Scan for the cell matching the given text and deliver its [X, Y] coordinate at center. 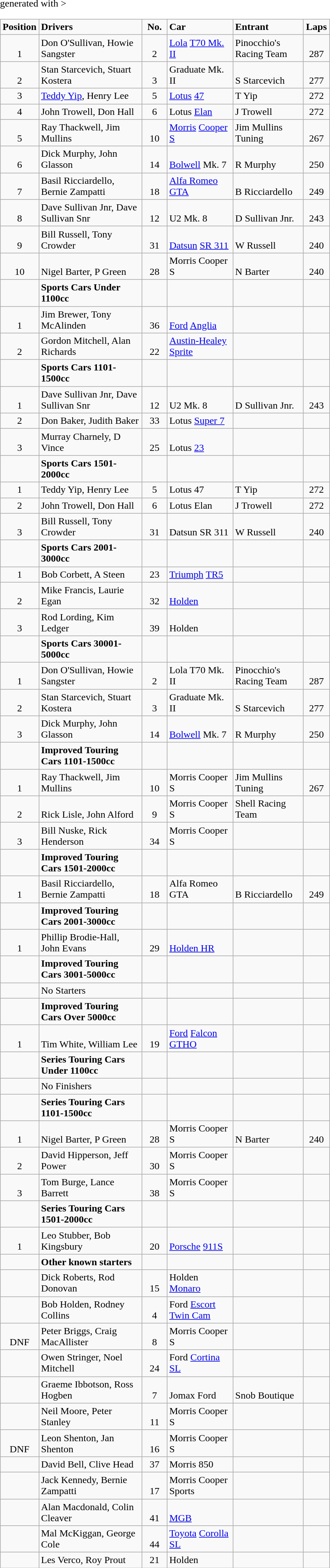
Leon Shenton, Jan Shenton [90, 1443]
Rod Lording, Kim Ledger [90, 622]
34 [154, 836]
Sports Cars 2001-3000cc [90, 553]
Morris 850 [200, 1464]
Improved Touring Cars 1501-2000cc [90, 862]
Jomax Ford [200, 1390]
Ford Cortina SL [200, 1363]
Mal McKiggan, George Cole [90, 1539]
Bob Corbett, A Steen [90, 574]
30 [154, 1161]
Lotus 23 [200, 442]
Peter Briggs, Craig MacAllister [90, 1337]
Murray Charnely, D Vince [90, 442]
Leo Stubber, Bob Kingsbury [90, 1241]
No Finishers [90, 1086]
36 [154, 319]
Series Touring Cars 1101-1500cc [90, 1107]
41 [154, 1512]
Ford Falcon GTHO [200, 1038]
Tim White, William Lee [90, 1038]
Shell Racing Team [268, 809]
17 [154, 1485]
Jack Kennedy, Bernie Zampatti [90, 1485]
Sports Cars 30001-5000cc [90, 649]
Improved Touring Cars 3001-5000cc [90, 969]
Bob Holden, Rodney Collins [90, 1310]
Entrant [268, 27]
Jim Brewer, Tony McAlinden [90, 319]
MGB [200, 1512]
39 [154, 622]
David Hipperson, Jeff Power [90, 1161]
Improved Touring Cars 2001-3000cc [90, 916]
Series Touring Cars 1501-2000cc [90, 1214]
25 [154, 442]
21 [154, 1560]
Improved Touring Cars 1101-1500cc [90, 756]
David Bell, Clive Head [90, 1464]
Drivers [90, 27]
Laps [316, 27]
Alan Macdonald, Colin Cleaver [90, 1512]
Owen Stringer, Noel Mitchell [90, 1363]
22 [154, 346]
Les Verco, Roy Prout [90, 1560]
32 [154, 596]
Holden HR [200, 943]
Phillip Brodie-Hall, John Evans [90, 943]
No Starters [90, 990]
11 [154, 1416]
Improved Touring Cars Over 5000cc [90, 1012]
Don Baker, Judith Baker [90, 421]
38 [154, 1187]
Morris Cooper Sports [200, 1485]
Gordon Mitchell, Alan Richards [90, 346]
Ford Escort Twin Cam [200, 1310]
Holden Monaro [200, 1283]
23 [154, 574]
Sports Cars 1101-1500cc [90, 373]
Austin-Healey Sprite [200, 346]
Neil Moore, Peter Stanley [90, 1416]
29 [154, 943]
Position [20, 27]
Series Touring Cars Under 1100cc [90, 1065]
Ford Anglia [200, 319]
20 [154, 1241]
33 [154, 421]
Porsche 911S [200, 1241]
37 [154, 1464]
Rick Lisle, John Alford [90, 809]
Sports Cars Under 1100cc [90, 293]
Mike Francis, Laurie Egan [90, 596]
19 [154, 1038]
Toyota Corolla SL [200, 1539]
Triumph TR5 [200, 574]
No. [154, 27]
Other known starters [90, 1262]
16 [154, 1443]
Lotus Super 7 [200, 421]
Dick Roberts, Rod Donovan [90, 1283]
24 [154, 1363]
Car [200, 27]
15 [154, 1283]
Bill Nuske, Rick Henderson [90, 836]
Snob Boutique [268, 1390]
Sports Cars 1501-2000cc [90, 469]
Graeme Ibbotson, Ross Hogben [90, 1390]
Tom Burge, Lance Barrett [90, 1187]
44 [154, 1539]
